Scan for the cell matching the given text and deliver its (X, Y) coordinate at center. 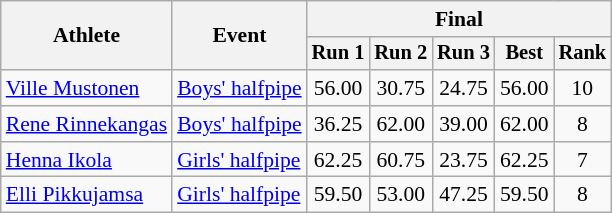
Rene Rinnekangas (86, 124)
Rank (583, 54)
10 (583, 88)
39.00 (464, 124)
7 (583, 160)
30.75 (400, 88)
53.00 (400, 195)
24.75 (464, 88)
60.75 (400, 160)
Athlete (86, 36)
Henna Ikola (86, 160)
Event (240, 36)
Best (524, 54)
47.25 (464, 195)
36.25 (338, 124)
Elli Pikkujamsa (86, 195)
Final (459, 19)
Run 3 (464, 54)
23.75 (464, 160)
Run 2 (400, 54)
Ville Mustonen (86, 88)
Run 1 (338, 54)
